Provide the (x, y) coordinate of the cell's center where the given text is located.  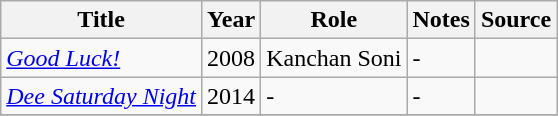
2008 (232, 58)
Good Luck! (102, 58)
Title (102, 20)
2014 (232, 96)
Dee Saturday Night (102, 96)
Kanchan Soni (334, 58)
Year (232, 20)
Role (334, 20)
Source (516, 20)
Notes (441, 20)
